Output the (X, Y) coordinate of the center of the cell containing the given text.  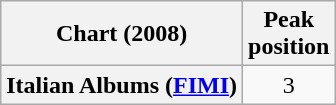
Peakposition (289, 34)
Italian Albums (FIMI) (122, 85)
3 (289, 85)
Chart (2008) (122, 34)
